Identify which cell holds the provided text, then report its (x, y) central coordinate. 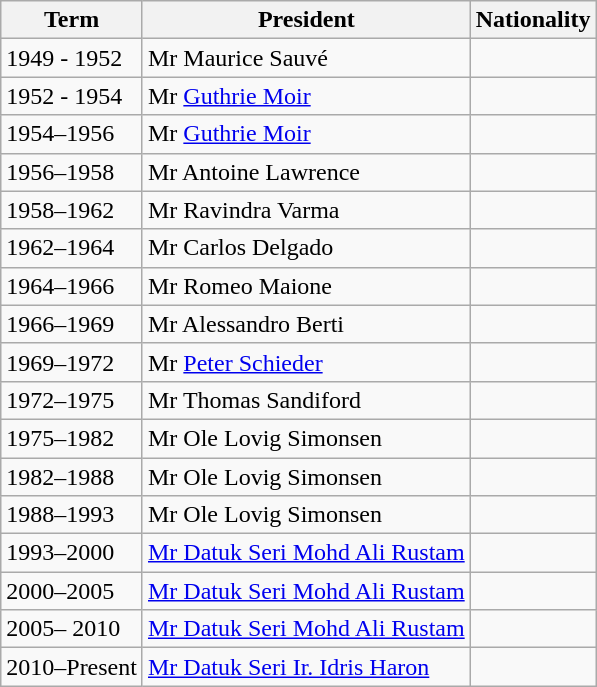
Nationality (533, 20)
Mr Carlos Delgado (306, 248)
2010–Present (72, 667)
1969–1972 (72, 362)
Mr Alessandro Berti (306, 324)
President (306, 20)
1988–1993 (72, 515)
Mr Antoine Lawrence (306, 172)
1975–1982 (72, 438)
1972–1975 (72, 400)
1962–1964 (72, 248)
1993–2000 (72, 553)
Mr Datuk Seri Ir. Idris Haron (306, 667)
1949 - 1952 (72, 58)
2005– 2010 (72, 629)
Mr Romeo Maione (306, 286)
1964–1966 (72, 286)
Mr Thomas Sandiford (306, 400)
Mr Maurice Sauvé (306, 58)
2000–2005 (72, 591)
1956–1958 (72, 172)
1958–1962 (72, 210)
Term (72, 20)
1982–1988 (72, 477)
Mr Peter Schieder (306, 362)
1952 - 1954 (72, 96)
Mr Ravindra Varma (306, 210)
1954–1956 (72, 134)
1966–1969 (72, 324)
